Extract the (x, y) coordinate from the center of the cell holding the provided text.  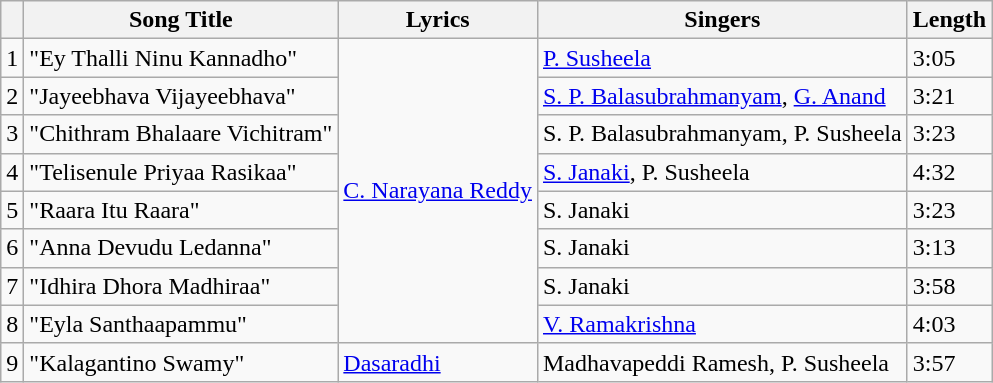
8 (12, 324)
"Raara Itu Raara" (181, 210)
V. Ramakrishna (722, 324)
"Ey Thalli Ninu Kannadho" (181, 58)
Lyrics (438, 20)
S. P. Balasubrahmanyam, G. Anand (722, 96)
3:58 (949, 286)
4 (12, 172)
P. Susheela (722, 58)
2 (12, 96)
4:32 (949, 172)
3 (12, 134)
5 (12, 210)
4:03 (949, 324)
"Eyla Santhaapammu" (181, 324)
Song Title (181, 20)
C. Narayana Reddy (438, 191)
Length (949, 20)
3:13 (949, 248)
3:57 (949, 362)
3:21 (949, 96)
1 (12, 58)
9 (12, 362)
"Anna Devudu Ledanna" (181, 248)
3:05 (949, 58)
S. P. Balasubrahmanyam, P. Susheela (722, 134)
"Chithram Bhalaare Vichitram" (181, 134)
Singers (722, 20)
"Jayeebhava Vijayeebhava" (181, 96)
7 (12, 286)
"Idhira Dhora Madhiraa" (181, 286)
Madhavapeddi Ramesh, P. Susheela (722, 362)
"Telisenule Priyaa Rasikaa" (181, 172)
Dasaradhi (438, 362)
S. Janaki, P. Susheela (722, 172)
6 (12, 248)
"Kalagantino Swamy" (181, 362)
